Scan for the cell matching the given text and deliver its (X, Y) coordinate at center. 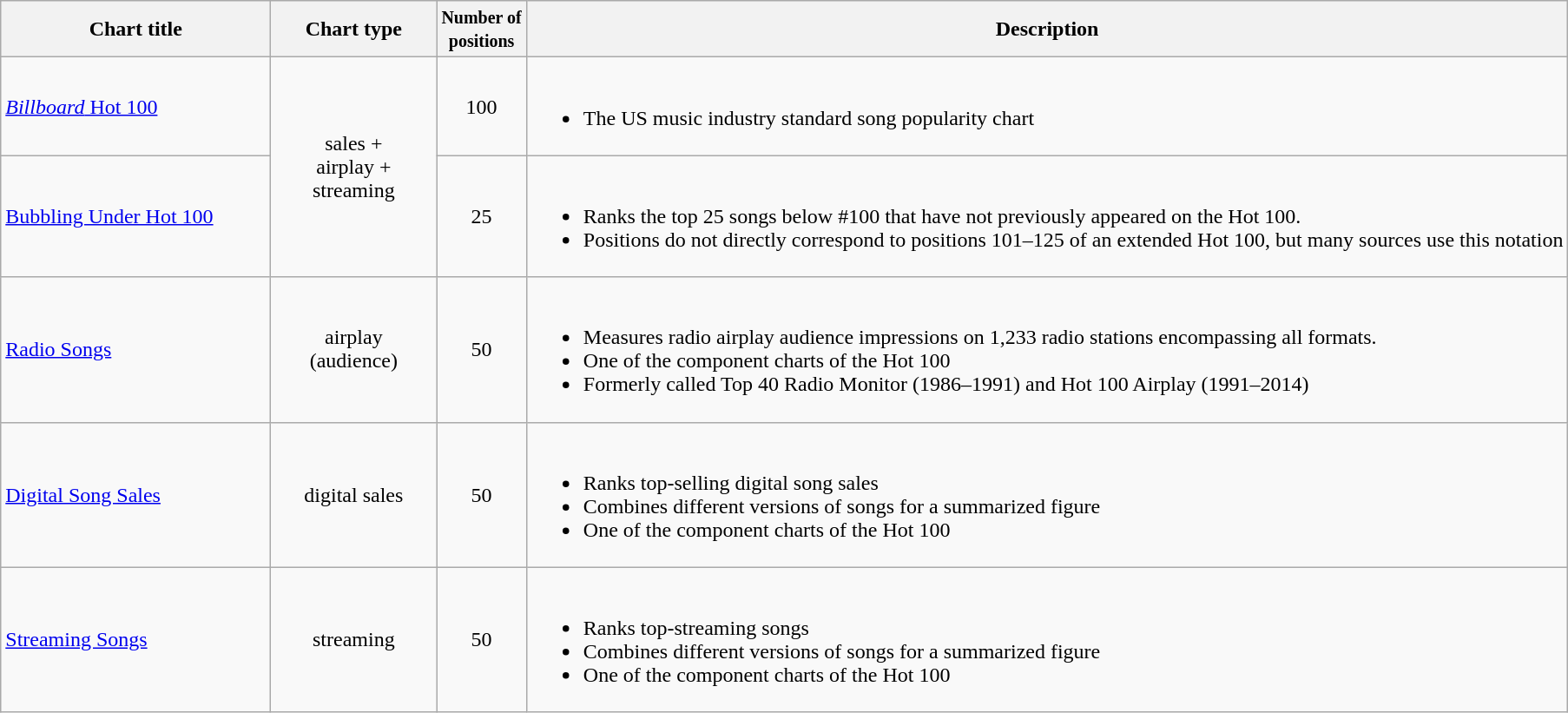
sales +airplay +streaming (354, 167)
Billboard Hot 100 (135, 106)
Description (1047, 30)
Ranks top-selling digital song salesCombines different versions of songs for a summarized figureOne of the component charts of the Hot 100 (1047, 495)
streaming (354, 639)
The US music industry standard song popularity chart (1047, 106)
Chart type (354, 30)
Chart title (135, 30)
100 (481, 106)
25 (481, 216)
Streaming Songs (135, 639)
Radio Songs (135, 349)
Digital Song Sales (135, 495)
airplay(audience) (354, 349)
Bubbling Under Hot 100 (135, 216)
Ranks top-streaming songsCombines different versions of songs for a summarized figureOne of the component charts of the Hot 100 (1047, 639)
Number ofpositions (481, 30)
digital sales (354, 495)
